For the text-containing cell, return its midpoint in (x, y) coordinate format. 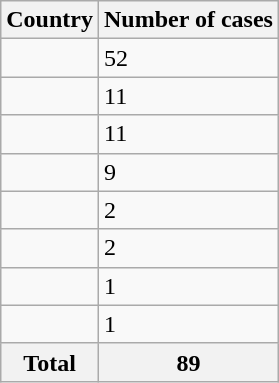
Number of cases (188, 20)
Total (50, 362)
9 (188, 172)
Country (50, 20)
89 (188, 362)
52 (188, 58)
